Output the [x, y] coordinate of the center of the cell containing the given text.  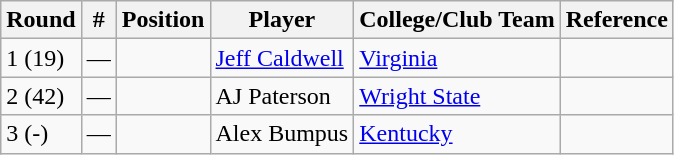
Virginia [457, 58]
Reference [616, 20]
2 (42) [41, 96]
Alex Bumpus [282, 134]
Wright State [457, 96]
Position [163, 20]
College/Club Team [457, 20]
Kentucky [457, 134]
# [98, 20]
AJ Paterson [282, 96]
Player [282, 20]
1 (19) [41, 58]
3 (-) [41, 134]
Round [41, 20]
Jeff Caldwell [282, 58]
